From the cell containing the given text, extract its center point as [X, Y] coordinate. 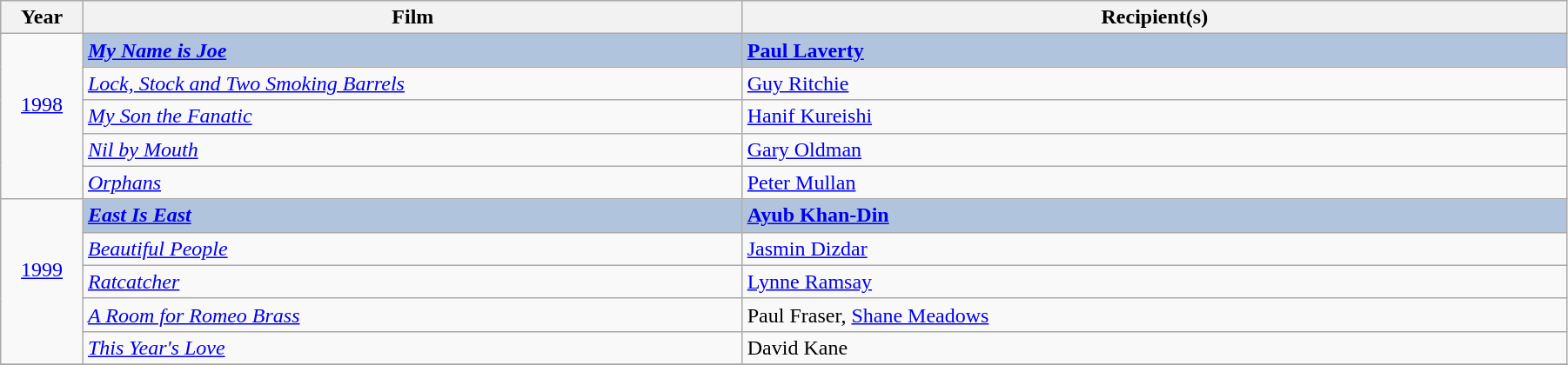
Paul Fraser, Shane Meadows [1154, 315]
Film [412, 17]
East Is East [412, 216]
Gary Oldman [1154, 149]
Guy Ritchie [1154, 83]
1998 [42, 116]
Ratcatcher [412, 282]
Year [42, 17]
Beautiful People [412, 249]
Lock, Stock and Two Smoking Barrels [412, 83]
David Kane [1154, 348]
Paul Laverty [1154, 50]
Orphans [412, 182]
My Son the Fanatic [412, 116]
1999 [42, 282]
Hanif Kureishi [1154, 116]
Peter Mullan [1154, 182]
Jasmin Dizdar [1154, 249]
My Name is Joe [412, 50]
This Year's Love [412, 348]
Recipient(s) [1154, 17]
A Room for Romeo Brass [412, 315]
Nil by Mouth [412, 149]
Lynne Ramsay [1154, 282]
Ayub Khan-Din [1154, 216]
